Return (X, Y) of the center of cell containing provided text 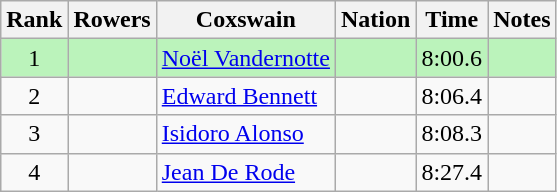
8:06.4 (452, 96)
8:00.6 (452, 58)
8:27.4 (452, 172)
Notes (522, 20)
Nation (375, 20)
4 (34, 172)
Rowers (112, 20)
Time (452, 20)
Noël Vandernotte (246, 58)
Rank (34, 20)
Coxswain (246, 20)
2 (34, 96)
1 (34, 58)
Isidoro Alonso (246, 134)
Jean De Rode (246, 172)
3 (34, 134)
8:08.3 (452, 134)
Edward Bennett (246, 96)
